Identify which cell holds the provided text, then report its [x, y] central coordinate. 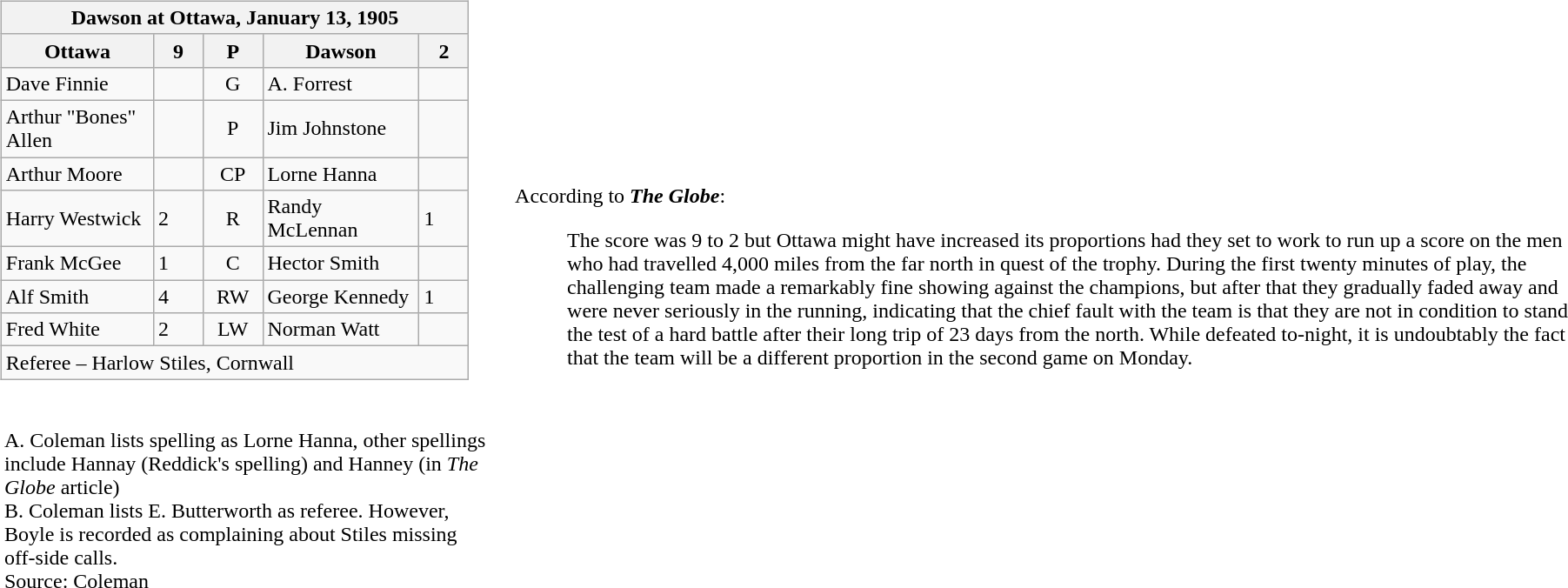
LW [233, 330]
9 [179, 50]
Arthur "Bones" Allen [77, 129]
Jim Johnstone [341, 129]
Dawson at Ottawa, January 13, 1905 [235, 17]
Harry Westwick [77, 219]
Arthur Moore [77, 173]
Randy McLennan [341, 219]
G [233, 84]
Hector Smith [341, 264]
George Kennedy [341, 297]
Lorne Hanna [341, 173]
Ottawa [77, 50]
Referee – Harlow Stiles, Cornwall [235, 363]
A. Forrest [341, 84]
Dave Finnie [77, 84]
C [233, 264]
RW [233, 297]
Norman Watt [341, 330]
CP [233, 173]
Dawson [341, 50]
Fred White [77, 330]
R [233, 219]
Alf Smith [77, 297]
Frank McGee [77, 264]
4 [179, 297]
